Determine the [x, y] coordinate at the center of the cell enclosing the given text.  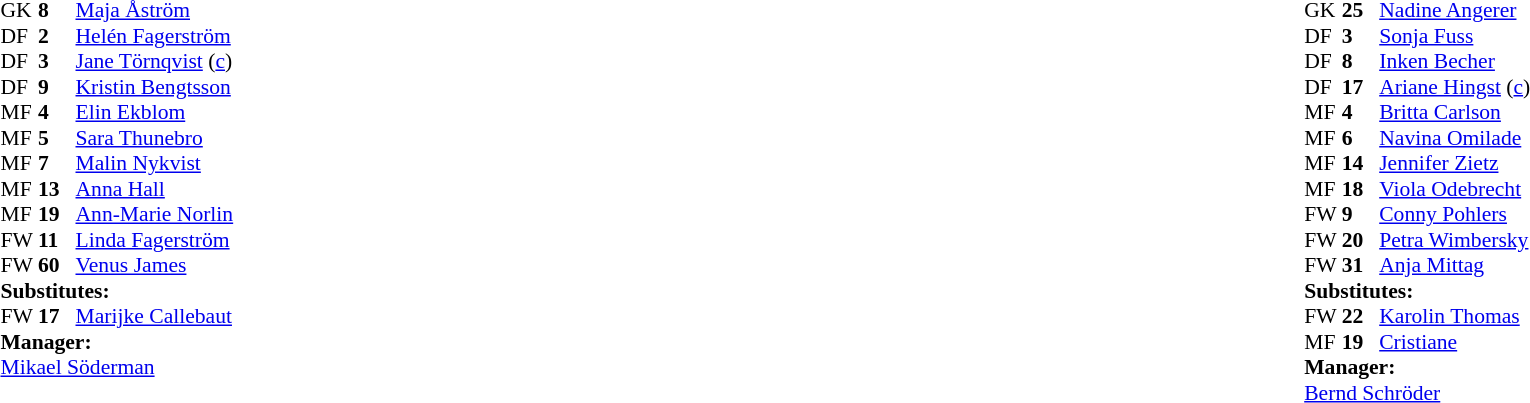
6 [1361, 138]
Britta Carlson [1454, 113]
Linda Fagerström [155, 240]
Malin Nykvist [155, 163]
Karolin Thomas [1454, 317]
5 [57, 138]
Marijke Callebaut [155, 317]
2 [57, 36]
8 [1361, 61]
Jane Törnqvist (c) [155, 61]
Navina Omilade [1454, 138]
Sara Thunebro [155, 138]
Jennifer Zietz [1454, 163]
20 [1361, 240]
Conny Pohlers [1454, 215]
Sonja Fuss [1454, 36]
Ann-Marie Norlin [155, 215]
Kristin Bengtsson [155, 87]
14 [1361, 163]
60 [57, 265]
11 [57, 240]
18 [1361, 189]
Ariane Hingst (c) [1454, 87]
Mikael Söderman [116, 367]
Anja Mittag [1454, 265]
7 [57, 163]
Petra Wimbersky [1454, 240]
31 [1361, 265]
Venus James [155, 265]
Anna Hall [155, 189]
Cristiane [1454, 342]
Inken Becher [1454, 61]
Elin Ekblom [155, 113]
Helén Fagerström [155, 36]
13 [57, 189]
Viola Odebrecht [1454, 189]
22 [1361, 317]
